Detect which cell encompasses the target text, then output its [X, Y] center coordinate. 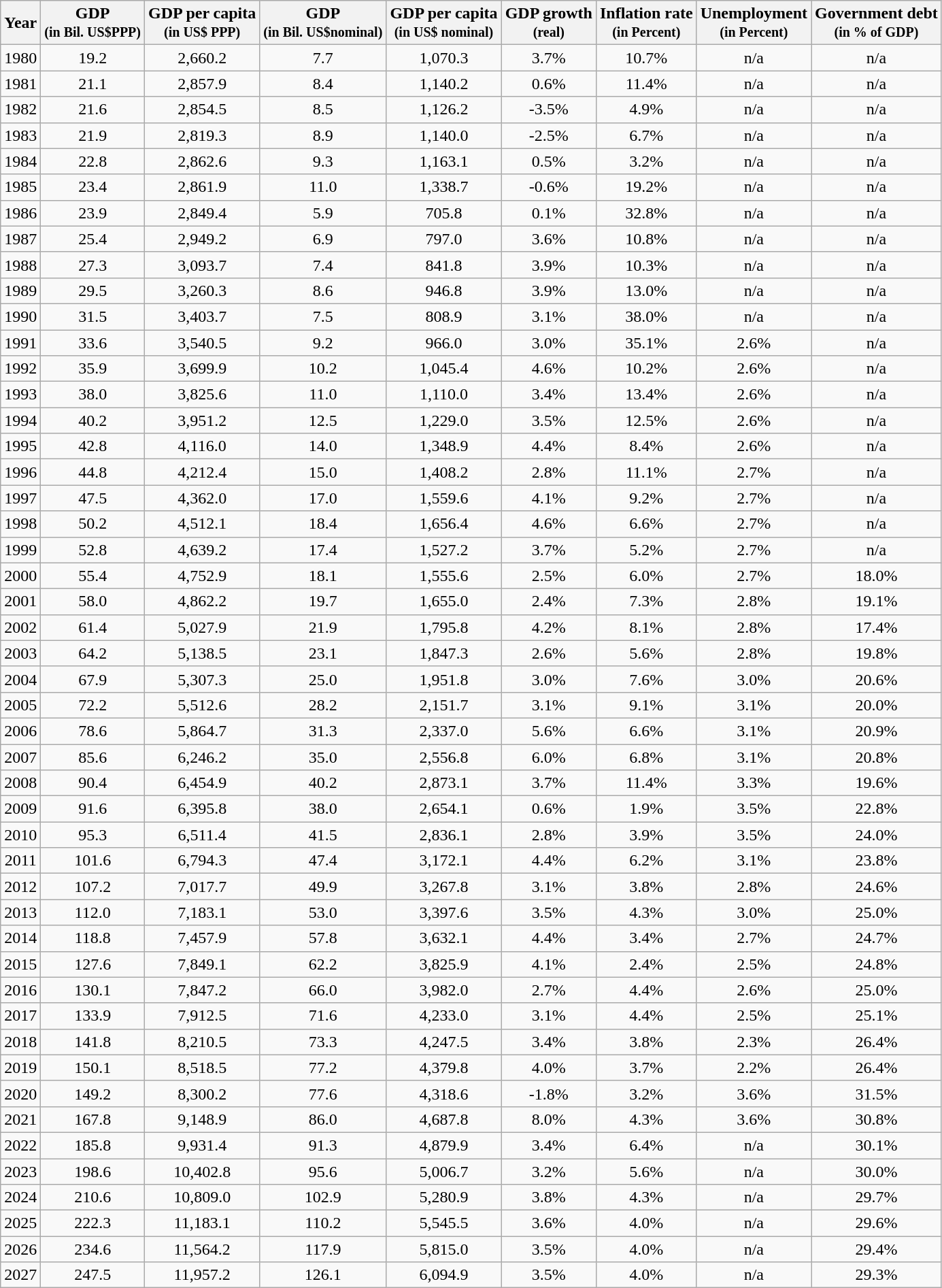
2027 [20, 1275]
71.6 [323, 1016]
5,512.6 [203, 705]
4,752.9 [203, 576]
2,836.1 [443, 835]
1990 [20, 316]
797.0 [443, 239]
1,110.0 [443, 395]
35.9 [92, 369]
185.8 [92, 1145]
1,348.9 [443, 446]
5.2% [646, 550]
57.8 [323, 938]
7.6% [646, 679]
2018 [20, 1042]
7,457.9 [203, 938]
8.1% [646, 627]
3,982.0 [443, 990]
2009 [20, 809]
29.7% [877, 1198]
2016 [20, 990]
29.6% [877, 1223]
2005 [20, 705]
1992 [20, 369]
8.5 [323, 110]
5,545.5 [443, 1223]
3,825.6 [203, 395]
-1.8% [548, 1093]
30.1% [877, 1145]
9.2% [646, 498]
2002 [20, 627]
1.9% [646, 809]
24.7% [877, 938]
5,815.0 [443, 1249]
49.9 [323, 887]
41.5 [323, 835]
4,212.4 [203, 472]
149.2 [92, 1093]
2,849.4 [203, 213]
GDP(in Bil. US$PPP) [92, 23]
2,873.1 [443, 783]
1,408.2 [443, 472]
3,540.5 [203, 342]
78.6 [92, 731]
24.8% [877, 964]
12.5 [323, 420]
8.4% [646, 446]
4.9% [646, 110]
66.0 [323, 990]
3,260.3 [203, 291]
2021 [20, 1119]
Government debt(in % of GDP) [877, 23]
6.9 [323, 239]
2,660.2 [203, 58]
31.5% [877, 1093]
841.8 [443, 265]
GDP(in Bil. US$nominal) [323, 23]
1988 [20, 265]
1,163.1 [443, 161]
0.1% [548, 213]
7.7 [323, 58]
5,280.9 [443, 1198]
31.3 [323, 731]
7,849.1 [203, 964]
4.2% [548, 627]
8.4 [323, 84]
8.9 [323, 135]
6.7% [646, 135]
25.4 [92, 239]
2,854.5 [203, 110]
1,527.2 [443, 550]
4,247.5 [443, 1042]
55.4 [92, 576]
5,307.3 [203, 679]
10,809.0 [203, 1198]
23.4 [92, 187]
2,819.3 [203, 135]
14.0 [323, 446]
6.8% [646, 757]
2013 [20, 912]
4,879.9 [443, 1145]
17.0 [323, 498]
11,564.2 [203, 1249]
7,847.2 [203, 990]
2001 [20, 601]
23.9 [92, 213]
72.2 [92, 705]
1995 [20, 446]
2022 [20, 1145]
1989 [20, 291]
4,318.6 [443, 1093]
1,656.4 [443, 524]
2,556.8 [443, 757]
95.6 [323, 1171]
11.1% [646, 472]
10.7% [646, 58]
1993 [20, 395]
90.4 [92, 783]
141.8 [92, 1042]
2,337.0 [443, 731]
23.8% [877, 861]
-0.6% [548, 187]
7.3% [646, 601]
2023 [20, 1171]
10.3% [646, 265]
1,140.0 [443, 135]
1,951.8 [443, 679]
30.0% [877, 1171]
110.2 [323, 1223]
2006 [20, 731]
17.4 [323, 550]
GDP growth(real) [548, 23]
17.4% [877, 627]
GDP per capita(in US$ PPP) [203, 23]
1999 [20, 550]
9.1% [646, 705]
133.9 [92, 1016]
705.8 [443, 213]
9,148.9 [203, 1119]
2000 [20, 576]
6,246.2 [203, 757]
-2.5% [548, 135]
91.6 [92, 809]
1984 [20, 161]
2014 [20, 938]
2010 [20, 835]
2017 [20, 1016]
1,555.6 [443, 576]
1998 [20, 524]
8.0% [548, 1119]
25.1% [877, 1016]
24.0% [877, 835]
77.2 [323, 1068]
2020 [20, 1093]
7.4 [323, 265]
118.8 [92, 938]
2003 [20, 653]
2008 [20, 783]
21.6 [92, 110]
8,210.5 [203, 1042]
808.9 [443, 316]
58.0 [92, 601]
20.9% [877, 731]
35.0 [323, 757]
9.3 [323, 161]
5,138.5 [203, 653]
44.8 [92, 472]
6,454.9 [203, 783]
130.1 [92, 990]
6,794.3 [203, 861]
2019 [20, 1068]
1986 [20, 213]
15.0 [323, 472]
5,864.7 [203, 731]
10,402.8 [203, 1171]
1,045.4 [443, 369]
3,093.7 [203, 265]
6,511.4 [203, 835]
4,862.2 [203, 601]
4,362.0 [203, 498]
1983 [20, 135]
19.2 [92, 58]
101.6 [92, 861]
5.9 [323, 213]
1994 [20, 420]
2011 [20, 861]
8,518.5 [203, 1068]
2012 [20, 887]
1,795.8 [443, 627]
107.2 [92, 887]
3,403.7 [203, 316]
1981 [20, 84]
4,116.0 [203, 446]
22.8% [877, 809]
13.0% [646, 291]
1,338.7 [443, 187]
1985 [20, 187]
1,559.6 [443, 498]
1996 [20, 472]
53.0 [323, 912]
2,861.9 [203, 187]
6.2% [646, 861]
1,070.3 [443, 58]
35.1% [646, 342]
19.2% [646, 187]
8.6 [323, 291]
22.8 [92, 161]
1991 [20, 342]
47.4 [323, 861]
25.0 [323, 679]
5,006.7 [443, 1171]
18.1 [323, 576]
Year [20, 23]
2026 [20, 1249]
33.6 [92, 342]
1997 [20, 498]
2004 [20, 679]
42.8 [92, 446]
117.9 [323, 1249]
1,229.0 [443, 420]
GDP per capita(in US$ nominal) [443, 23]
19.7 [323, 601]
61.4 [92, 627]
126.1 [323, 1275]
7,183.1 [203, 912]
8,300.2 [203, 1093]
67.9 [92, 679]
38.0% [646, 316]
234.6 [92, 1249]
73.3 [323, 1042]
102.9 [323, 1198]
966.0 [443, 342]
4,233.0 [443, 1016]
6,395.8 [203, 809]
2,151.7 [443, 705]
2025 [20, 1223]
47.5 [92, 498]
4,639.2 [203, 550]
3,951.2 [203, 420]
62.2 [323, 964]
4,687.8 [443, 1119]
-3.5% [548, 110]
3,172.1 [443, 861]
1982 [20, 110]
2024 [20, 1198]
7,017.7 [203, 887]
10.2 [323, 369]
11,957.2 [203, 1275]
85.6 [92, 757]
20.0% [877, 705]
10.8% [646, 239]
86.0 [323, 1119]
3,267.8 [443, 887]
1,655.0 [443, 601]
1,126.2 [443, 110]
3,632.1 [443, 938]
27.3 [92, 265]
5,027.9 [203, 627]
247.5 [92, 1275]
2,654.1 [443, 809]
2007 [20, 757]
11,183.1 [203, 1223]
19.6% [877, 783]
29.3% [877, 1275]
13.4% [646, 395]
198.6 [92, 1171]
50.2 [92, 524]
20.8% [877, 757]
19.8% [877, 653]
3,699.9 [203, 369]
29.5 [92, 291]
3.3% [754, 783]
127.6 [92, 964]
1987 [20, 239]
4,512.1 [203, 524]
28.2 [323, 705]
9,931.4 [203, 1145]
112.0 [92, 912]
12.5% [646, 420]
64.2 [92, 653]
210.6 [92, 1198]
2015 [20, 964]
52.8 [92, 550]
21.1 [92, 84]
0.5% [548, 161]
29.4% [877, 1249]
1,847.3 [443, 653]
6.4% [646, 1145]
9.2 [323, 342]
2,857.9 [203, 84]
10.2% [646, 369]
24.6% [877, 887]
2.3% [754, 1042]
167.8 [92, 1119]
23.1 [323, 653]
18.0% [877, 576]
19.1% [877, 601]
18.4 [323, 524]
1,140.2 [443, 84]
1980 [20, 58]
32.8% [646, 213]
4,379.8 [443, 1068]
Unemployment(in Percent) [754, 23]
20.6% [877, 679]
30.8% [877, 1119]
946.8 [443, 291]
3,397.6 [443, 912]
77.6 [323, 1093]
7,912.5 [203, 1016]
2.2% [754, 1068]
6,094.9 [443, 1275]
7.5 [323, 316]
Inflation rate(in Percent) [646, 23]
91.3 [323, 1145]
31.5 [92, 316]
150.1 [92, 1068]
222.3 [92, 1223]
2,862.6 [203, 161]
3,825.9 [443, 964]
2,949.2 [203, 239]
95.3 [92, 835]
